Identify which cell holds the provided text, then report its [X, Y] central coordinate. 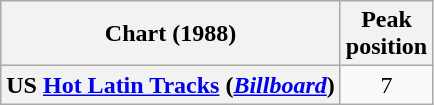
7 [386, 85]
Chart (1988) [171, 34]
Peakposition [386, 34]
US Hot Latin Tracks (Billboard) [171, 85]
